For the text-containing cell, return its midpoint in [X, Y] coordinate format. 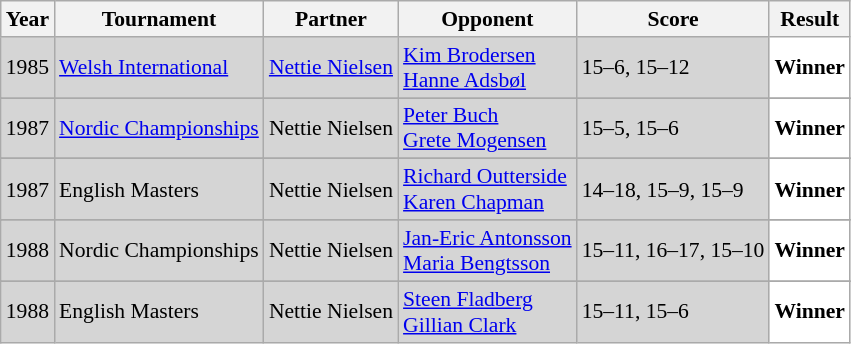
Tournament [159, 19]
15–11, 15–6 [674, 312]
Year [28, 19]
Kim Brodersen Hanne Adsbøl [488, 68]
Score [674, 19]
14–18, 15–9, 15–9 [674, 190]
Peter Buch Grete Mogensen [488, 128]
Opponent [488, 19]
15–11, 16–17, 15–10 [674, 250]
Result [810, 19]
Richard Outterside Karen Chapman [488, 190]
Jan-Eric Antonsson Maria Bengtsson [488, 250]
Steen Fladberg Gillian Clark [488, 312]
15–6, 15–12 [674, 68]
15–5, 15–6 [674, 128]
Welsh International [159, 68]
1985 [28, 68]
Partner [331, 19]
